Locate the cell with the specified text and output its (X, Y) center coordinate. 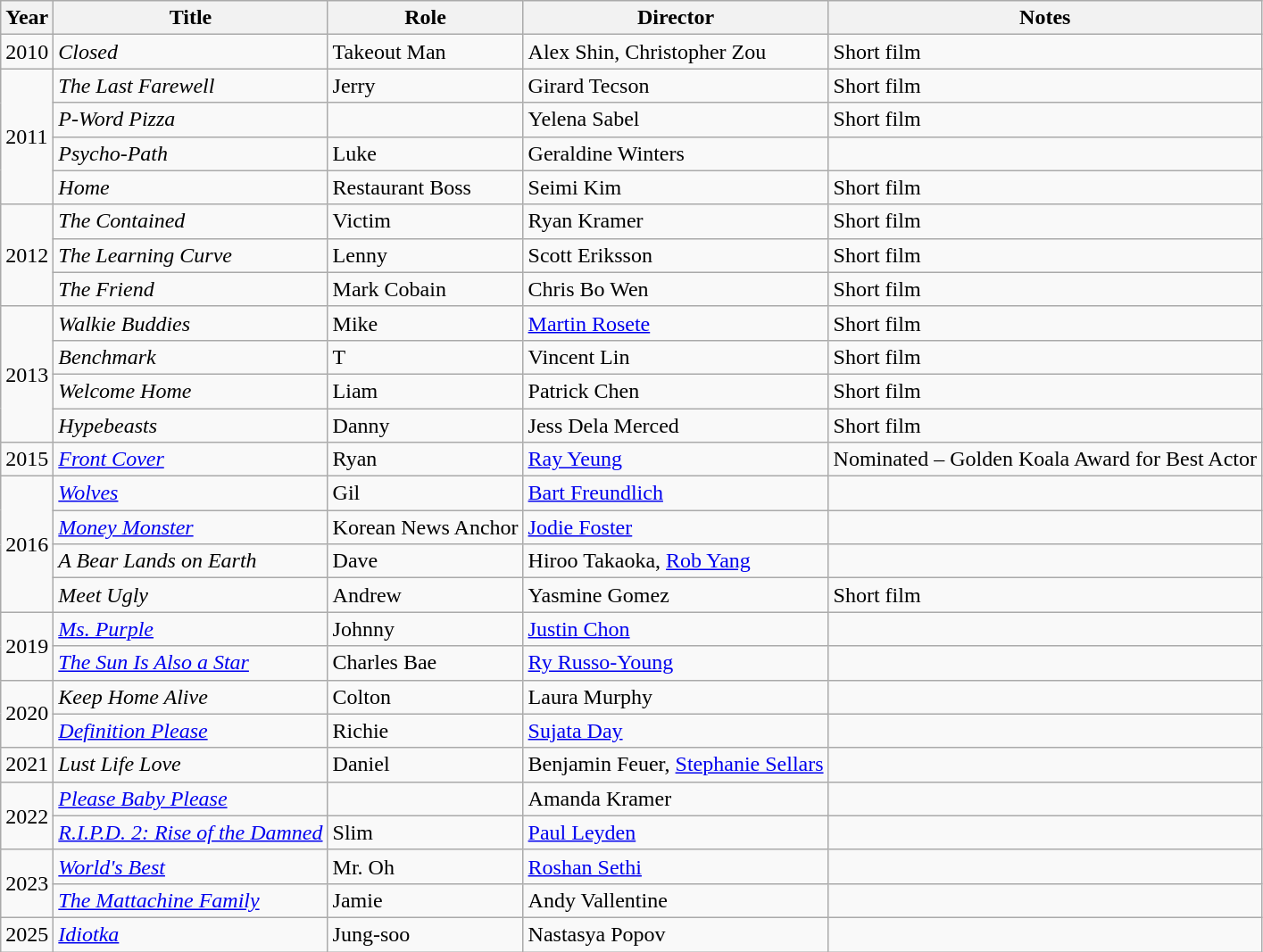
Home (191, 187)
Geraldine Winters (676, 153)
Mike (425, 323)
Alex Shin, Christopher Zou (676, 52)
Colton (425, 697)
Sujata Day (676, 731)
Hiroo Takaoka, Rob Yang (676, 561)
Dave (425, 561)
Definition Please (191, 731)
2025 (27, 934)
2019 (27, 646)
2021 (27, 765)
The Mattachine Family (191, 900)
Please Baby Please (191, 799)
Money Monster (191, 527)
Benchmark (191, 357)
World's Best (191, 866)
2013 (27, 374)
Danny (425, 426)
Amanda Kramer (676, 799)
Wolves (191, 493)
Slim (425, 832)
Jung-soo (425, 934)
Martin Rosete (676, 323)
Victim (425, 221)
Restaurant Boss (425, 187)
Front Cover (191, 459)
Seimi Kim (676, 187)
Johnny (425, 629)
Vincent Lin (676, 357)
T (425, 357)
Richie (425, 731)
Andy Vallentine (676, 900)
Gil (425, 493)
2022 (27, 815)
Ryan (425, 459)
Girard Tecson (676, 86)
Nominated – Golden Koala Award for Best Actor (1044, 459)
R.I.P.D. 2: Rise of the Damned (191, 832)
Bart Freundlich (676, 493)
Mr. Oh (425, 866)
2011 (27, 137)
Charles Bae (425, 663)
Ry Russo-Young (676, 663)
A Bear Lands on Earth (191, 561)
The Friend (191, 289)
2016 (27, 544)
Hypebeasts (191, 426)
Jerry (425, 86)
2010 (27, 52)
The Contained (191, 221)
Ms. Purple (191, 629)
Notes (1044, 18)
Justin Chon (676, 629)
Jamie (425, 900)
Mark Cobain (425, 289)
Takeout Man (425, 52)
Andrew (425, 595)
Liam (425, 391)
Role (425, 18)
Chris Bo Wen (676, 289)
Walkie Buddies (191, 323)
2012 (27, 255)
Benjamin Feuer, Stephanie Sellars (676, 765)
Patrick Chen (676, 391)
Psycho-Path (191, 153)
Laura Murphy (676, 697)
Yasmine Gomez (676, 595)
Paul Leyden (676, 832)
The Last Farewell (191, 86)
2023 (27, 883)
Jodie Foster (676, 527)
Closed (191, 52)
Keep Home Alive (191, 697)
Director (676, 18)
Scott Eriksson (676, 255)
Jess Dela Merced (676, 426)
Welcome Home (191, 391)
Year (27, 18)
The Learning Curve (191, 255)
The Sun Is Also a Star (191, 663)
Korean News Anchor (425, 527)
Roshan Sethi (676, 866)
Meet Ugly (191, 595)
Idiotka (191, 934)
P-Word Pizza (191, 120)
Ray Yeung (676, 459)
Lenny (425, 255)
2020 (27, 714)
Nastasya Popov (676, 934)
Yelena Sabel (676, 120)
2015 (27, 459)
Daniel (425, 765)
Ryan Kramer (676, 221)
Title (191, 18)
Luke (425, 153)
Lust Life Love (191, 765)
